Identify which cell holds the provided text, then report its (X, Y) central coordinate. 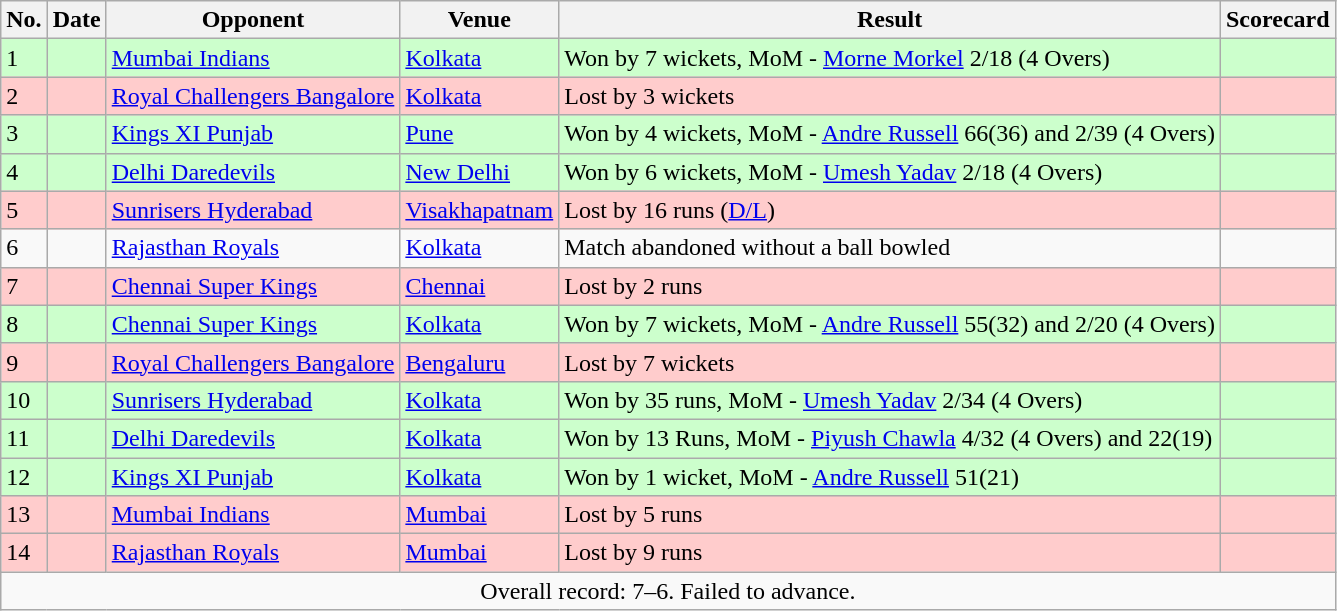
Visakhapatnam (480, 210)
Opponent (253, 20)
Overall record: 7–6. Failed to advance. (668, 591)
Won by 13 Runs, MoM - Piyush Chawla 4/32 (4 Overs) and 22(19) (890, 438)
Lost by 3 wickets (890, 96)
Won by 1 wicket, MoM - Andre Russell 51(21) (890, 477)
Lost by 5 runs (890, 515)
8 (24, 324)
10 (24, 400)
Result (890, 20)
Pune (480, 134)
4 (24, 172)
Won by 4 wickets, MoM - Andre Russell 66(36) and 2/39 (4 Overs) (890, 134)
1 (24, 58)
No. (24, 20)
14 (24, 553)
7 (24, 286)
Bengaluru (480, 362)
Lost by 16 runs (D/L) (890, 210)
5 (24, 210)
Won by 35 runs, MoM - Umesh Yadav 2/34 (4 Overs) (890, 400)
Date (76, 20)
Won by 7 wickets, MoM - Andre Russell 55(32) and 2/20 (4 Overs) (890, 324)
Chennai (480, 286)
Won by 6 wickets, MoM - Umesh Yadav 2/18 (4 Overs) (890, 172)
Lost by 2 runs (890, 286)
6 (24, 248)
New Delhi (480, 172)
2 (24, 96)
Match abandoned without a ball bowled (890, 248)
Venue (480, 20)
Lost by 7 wickets (890, 362)
Won by 7 wickets, MoM - Morne Morkel 2/18 (4 Overs) (890, 58)
Scorecard (1278, 20)
13 (24, 515)
12 (24, 477)
Lost by 9 runs (890, 553)
11 (24, 438)
3 (24, 134)
9 (24, 362)
